Find where the given text appears and provide that cell's center as (x, y) coordinate. 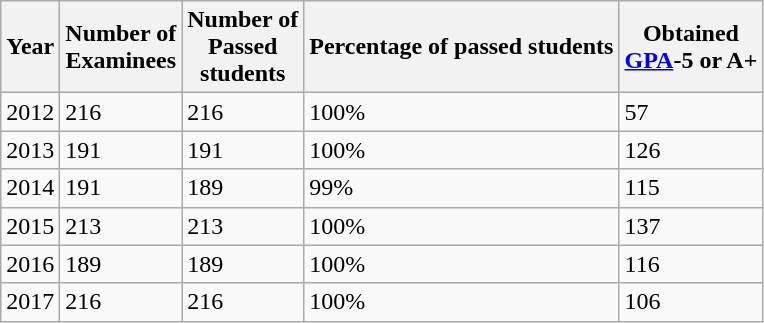
Year (30, 47)
2015 (30, 226)
99% (462, 188)
2013 (30, 150)
Number ofPassedstudents (243, 47)
126 (691, 150)
2014 (30, 188)
115 (691, 188)
2016 (30, 264)
106 (691, 302)
Percentage of passed students (462, 47)
137 (691, 226)
ObtainedGPA-5 or A+ (691, 47)
116 (691, 264)
2012 (30, 112)
Number ofExaminees (121, 47)
57 (691, 112)
2017 (30, 302)
